Extract the [X, Y] coordinate from the center of the cell holding the provided text.  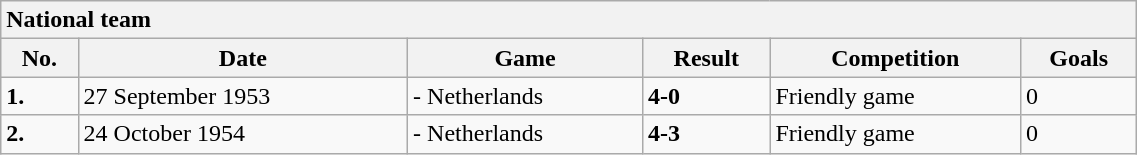
Game [526, 58]
No. [40, 58]
4-0 [706, 96]
24 October 1954 [242, 134]
National team [569, 20]
Goals [1079, 58]
Date [242, 58]
2. [40, 134]
Result [706, 58]
27 September 1953 [242, 96]
1. [40, 96]
Competition [896, 58]
4-3 [706, 134]
